Detect which cell encompasses the target text, then output its (x, y) center coordinate. 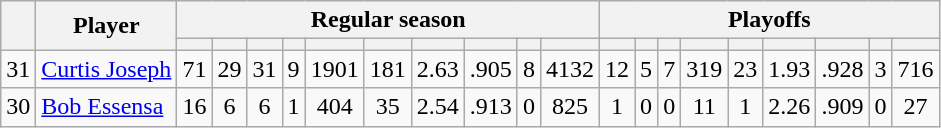
11 (704, 107)
404 (334, 107)
3 (880, 69)
2.54 (438, 107)
12 (618, 69)
35 (388, 107)
Playoffs (770, 20)
8 (528, 69)
29 (230, 69)
Curtis Joseph (106, 69)
.928 (842, 69)
716 (916, 69)
7 (670, 69)
27 (916, 107)
825 (570, 107)
2.63 (438, 69)
9 (294, 69)
.909 (842, 107)
Player (106, 26)
Regular season (388, 20)
Bob Essensa (106, 107)
319 (704, 69)
1.93 (790, 69)
.905 (490, 69)
71 (194, 69)
16 (194, 107)
1901 (334, 69)
181 (388, 69)
2.26 (790, 107)
5 (646, 69)
.913 (490, 107)
4132 (570, 69)
23 (746, 69)
30 (18, 107)
